Determine the [x, y] coordinate at the center of the cell enclosing the given text.  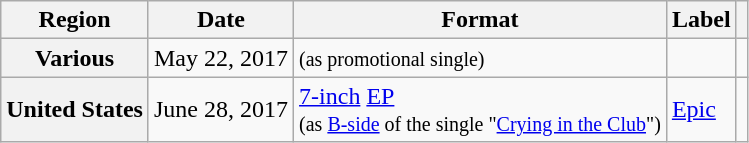
Label [701, 20]
June 28, 2017 [220, 110]
Epic [701, 110]
(as promotional single) [480, 58]
May 22, 2017 [220, 58]
United States [75, 110]
Various [75, 58]
7-inch EP(as B-side of the single "Crying in the Club") [480, 110]
Format [480, 20]
Region [75, 20]
Date [220, 20]
